Output the (X, Y) coordinate of the center of the cell containing the given text.  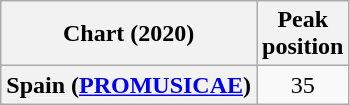
Peakposition (303, 34)
Chart (2020) (129, 34)
35 (303, 85)
Spain (PROMUSICAE) (129, 85)
